Output the (X, Y) coordinate of the center of the cell containing the given text.  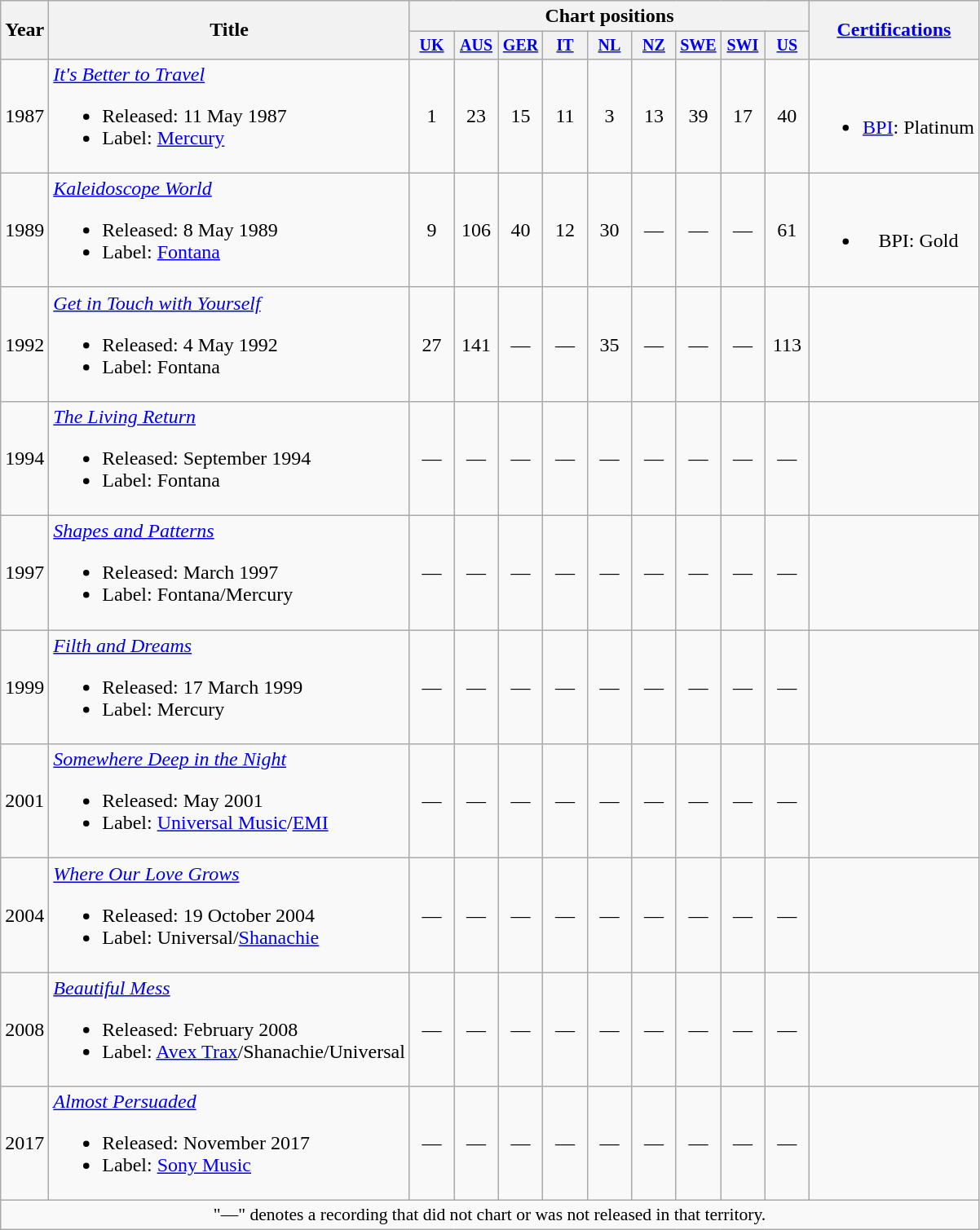
9 (431, 230)
Filth and DreamsReleased: 17 March 1999Label: Mercury (230, 687)
Kaleidoscope WorldReleased: 8 May 1989Label: Fontana (230, 230)
IT (565, 46)
2001 (24, 801)
UK (431, 46)
2017 (24, 1144)
35 (609, 344)
SWE (698, 46)
Chart positions (609, 16)
It's Better to TravelReleased: 11 May 1987Label: Mercury (230, 116)
27 (431, 344)
Year (24, 30)
Shapes and PatternsReleased: March 1997Label: Fontana/Mercury (230, 573)
AUS (476, 46)
39 (698, 116)
23 (476, 116)
Get in Touch with YourselfReleased: 4 May 1992Label: Fontana (230, 344)
NL (609, 46)
GER (520, 46)
17 (743, 116)
US (787, 46)
30 (609, 230)
1987 (24, 116)
61 (787, 230)
13 (654, 116)
2004 (24, 915)
12 (565, 230)
1992 (24, 344)
BPI: Platinum (894, 116)
1999 (24, 687)
141 (476, 344)
106 (476, 230)
2008 (24, 1029)
1994 (24, 458)
1997 (24, 573)
Almost PersuadedReleased: November 2017Label: Sony Music (230, 1144)
"—" denotes a recording that did not chart or was not released in that territory. (490, 1215)
113 (787, 344)
The Living ReturnReleased: September 1994Label: Fontana (230, 458)
1 (431, 116)
Beautiful MessReleased: February 2008Label: Avex Trax/Shanachie/Universal (230, 1029)
Somewhere Deep in the NightReleased: May 2001Label: Universal Music/EMI (230, 801)
Where Our Love GrowsReleased: 19 October 2004Label: Universal/Shanachie (230, 915)
3 (609, 116)
1989 (24, 230)
Title (230, 30)
Certifications (894, 30)
SWI (743, 46)
11 (565, 116)
NZ (654, 46)
15 (520, 116)
BPI: Gold (894, 230)
